Return the (X, Y) coordinate for the center point of the cell that contains the specified text.  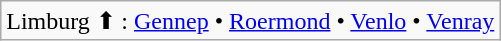
Limburg ⬆ : Gennep • Roermond • Venlo • Venray (250, 21)
